Capture the cell that displays the provided text and extract its (X, Y) central coordinate. 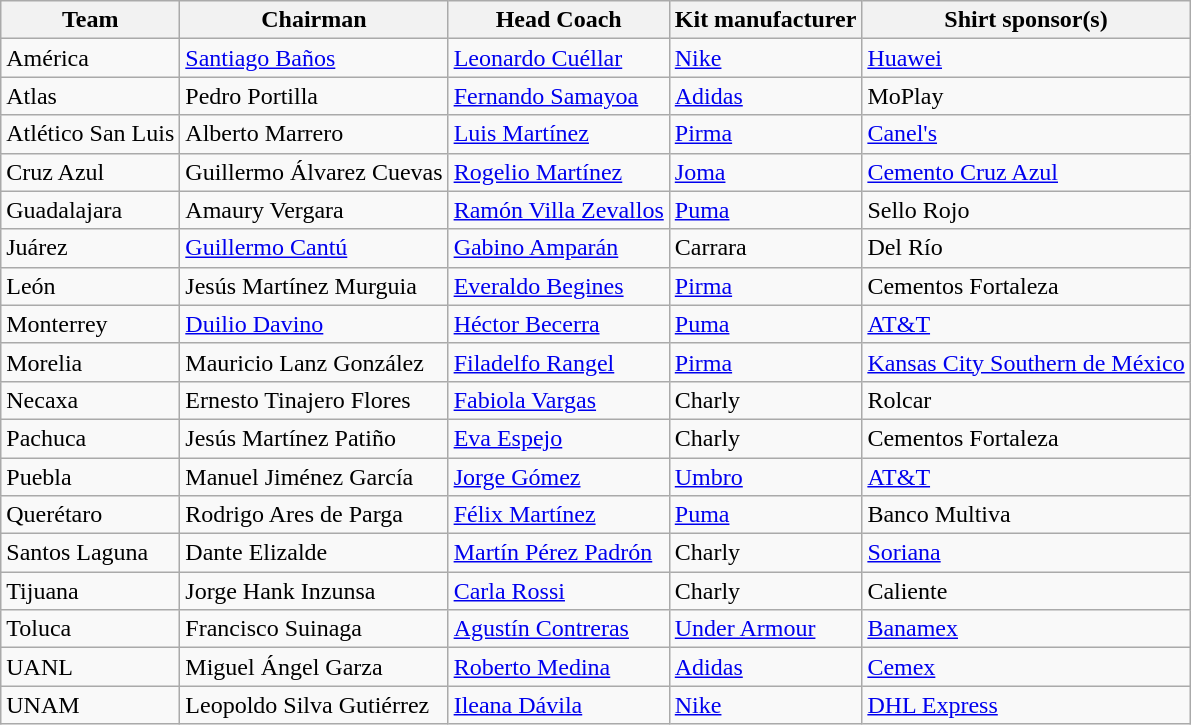
Monterrey (90, 324)
León (90, 286)
Dante Elizalde (314, 553)
Head Coach (558, 20)
América (90, 58)
Toluca (90, 629)
Tijuana (90, 591)
Francisco Suinaga (314, 629)
Necaxa (90, 400)
Luis Martínez (558, 134)
Filadelfo Rangel (558, 362)
Atlético San Luis (90, 134)
Carrara (766, 248)
DHL Express (1026, 705)
Ileana Dávila (558, 705)
Banco Multiva (1026, 515)
Cruz Azul (90, 172)
UANL (90, 667)
Santos Laguna (90, 553)
Guadalajara (90, 210)
Miguel Ángel Garza (314, 667)
Cemex (1026, 667)
Morelia (90, 362)
Héctor Becerra (558, 324)
Mauricio Lanz González (314, 362)
Atlas (90, 96)
Eva Espejo (558, 438)
Cemento Cruz Azul (1026, 172)
Joma (766, 172)
Guillermo Álvarez Cuevas (314, 172)
UNAM (90, 705)
Jorge Hank Inzunsa (314, 591)
Sello Rojo (1026, 210)
Agustín Contreras (558, 629)
Umbro (766, 477)
Rodrigo Ares de Parga (314, 515)
Team (90, 20)
Leopoldo Silva Gutiérrez (314, 705)
Juárez (90, 248)
Rogelio Martínez (558, 172)
Jesús Martínez Murguia (314, 286)
Ramón Villa Zevallos (558, 210)
Fabiola Vargas (558, 400)
Jesús Martínez Patiño (314, 438)
Shirt sponsor(s) (1026, 20)
Kansas City Southern de México (1026, 362)
Fernando Samayoa (558, 96)
Carla Rossi (558, 591)
Amaury Vergara (314, 210)
Alberto Marrero (314, 134)
Everaldo Begines (558, 286)
Under Armour (766, 629)
Roberto Medina (558, 667)
Santiago Baños (314, 58)
Manuel Jiménez García (314, 477)
Puebla (90, 477)
MoPlay (1026, 96)
Del Río (1026, 248)
Chairman (314, 20)
Rolcar (1026, 400)
Gabino Amparán (558, 248)
Pachuca (90, 438)
Soriana (1026, 553)
Kit manufacturer (766, 20)
Duilio Davino (314, 324)
Banamex (1026, 629)
Ernesto Tinajero Flores (314, 400)
Canel's (1026, 134)
Guillermo Cantú (314, 248)
Jorge Gómez (558, 477)
Pedro Portilla (314, 96)
Martín Pérez Padrón (558, 553)
Leonardo Cuéllar (558, 58)
Félix Martínez (558, 515)
Caliente (1026, 591)
Querétaro (90, 515)
Huawei (1026, 58)
